Provide the (x, y) coordinate of the cell's center where the given text is located.  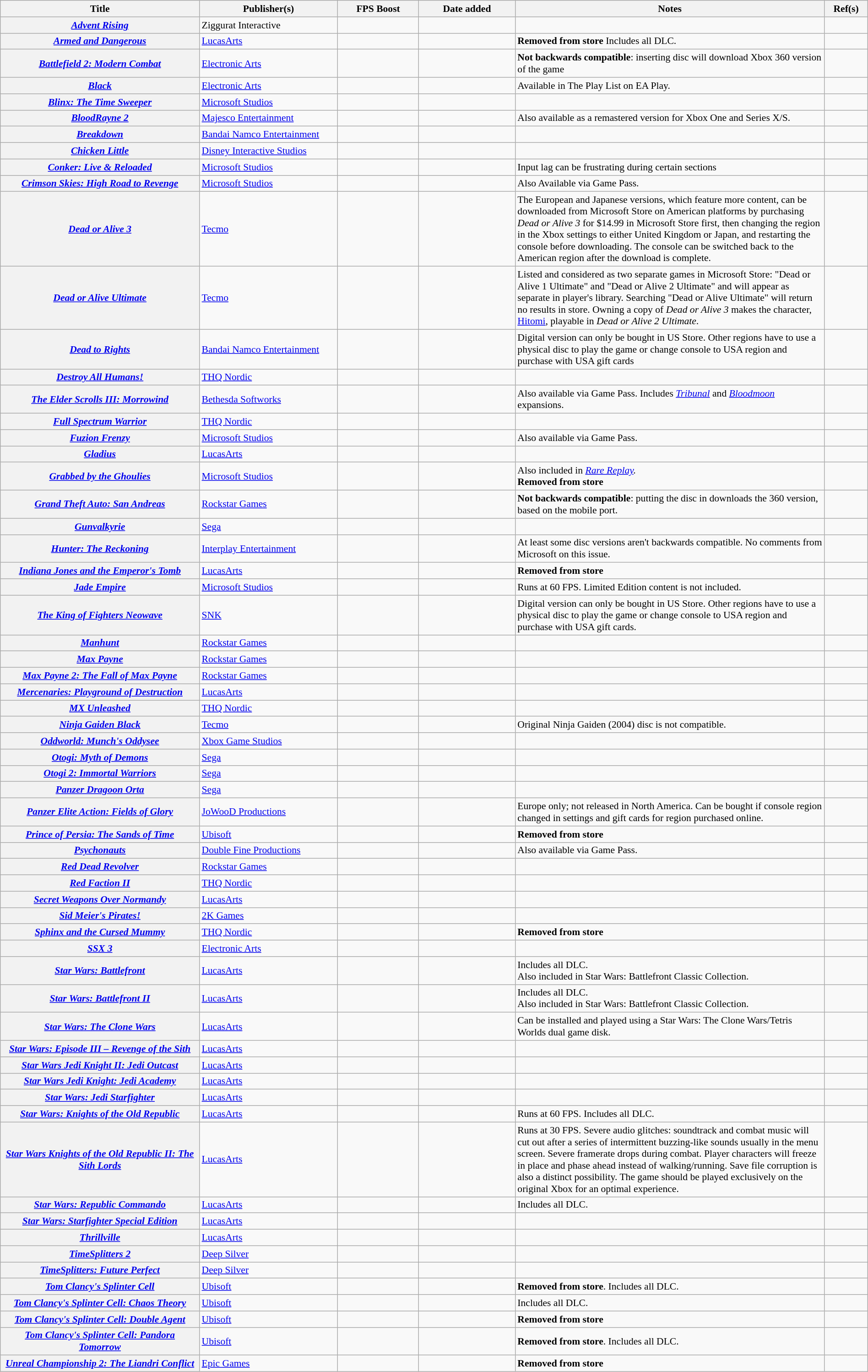
Fuzion Frenzy (100, 438)
Manhunt (100, 643)
2K Games (269, 916)
Battlefield 2: Modern Combat (100, 63)
SSX 3 (100, 948)
Title (100, 9)
Epic Games (269, 1364)
Notes (670, 9)
Red Dead Revolver (100, 867)
Dead or Alive Ultimate (100, 298)
Bethesda Softworks (269, 399)
Input lag can be frustrating during certain sections (670, 167)
Chicken Little (100, 151)
Also available via Game Pass. Includes Tribunal and Bloodmoon expansions. (670, 399)
Oddworld: Munch's Oddysee (100, 741)
Max Payne 2: The Fall of Max Payne (100, 676)
Otogi: Myth of Demons (100, 757)
Gunvalkyrie (100, 527)
Black (100, 86)
Can be installed and played using a Star Wars: The Clone Wars/Tetris Worlds dual game disk. (670, 1027)
Dead to Rights (100, 349)
Not backwards compatible: inserting disc will download Xbox 360 version of the game (670, 63)
Star Wars: The Clone Wars (100, 1027)
TimeSplitters 2 (100, 1254)
Also included in Rare Replay.Removed from store (670, 476)
The King of Fighters Neowave (100, 615)
Original Ninja Gaiden (2004) disc is not compatible. (670, 725)
Star Wars: Battlefront II (100, 998)
Hunter: The Reckoning (100, 549)
Blinx: The Time Sweeper (100, 102)
Star Wars Knights of the Old Republic II: The Sith Lords (100, 1160)
Breakdown (100, 135)
Secret Weapons Over Normandy (100, 899)
Interplay Entertainment (269, 549)
Crimson Skies: High Road to Revenge (100, 184)
Star Wars: Episode III – Revenge of the Sith (100, 1049)
Otogi 2: Immortal Warriors (100, 773)
Panzer Dragoon Orta (100, 790)
BloodRayne 2 (100, 118)
Runs at 60 FPS. Includes all DLC. (670, 1114)
Mercenaries: Playground of Destruction (100, 692)
Date added (467, 9)
Conker: Live & Reloaded (100, 167)
Grand Theft Auto: San Andreas (100, 505)
Also available as a remastered version for Xbox One and Series X/S. (670, 118)
Sid Meier's Pirates! (100, 916)
Dead or Alive 3 (100, 229)
Ziggurat Interactive (269, 25)
Unreal Championship 2: The Liandri Conflict (100, 1364)
Available in The Play List on EA Play. (670, 86)
Star Wars: Starfighter Special Edition (100, 1221)
Runs at 60 FPS. Limited Edition content is not included. (670, 587)
Tom Clancy's Splinter Cell (100, 1287)
Full Spectrum Warrior (100, 422)
Tom Clancy's Splinter Cell: Chaos Theory (100, 1303)
Destroy All Humans! (100, 377)
Xbox Game Studios (269, 741)
Indiana Jones and the Emperor's Tomb (100, 571)
Grabbed by the Ghoulies (100, 476)
Star Wars: Knights of the Old Republic (100, 1114)
Sphinx and the Cursed Mummy (100, 932)
Double Fine Productions (269, 850)
Psychonauts (100, 850)
Majesco Entertainment (269, 118)
Star Wars: Republic Commando (100, 1205)
Tom Clancy's Splinter Cell: Double Agent (100, 1319)
Jade Empire (100, 587)
Ref(s) (846, 9)
SNK (269, 615)
At least some disc versions aren't backwards compatible. No comments from Microsoft on this issue. (670, 549)
Not backwards compatible: putting the disc in downloads the 360 version, based on the mobile port. (670, 505)
Also Available via Game Pass. (670, 184)
Red Faction II (100, 883)
Gladius (100, 454)
TimeSplitters: Future Perfect (100, 1270)
Armed and Dangerous (100, 41)
Star Wars Jedi Knight II: Jedi Outcast (100, 1065)
Panzer Elite Action: Fields of Glory (100, 812)
JoWooD Productions (269, 812)
The Elder Scrolls III: Morrowind (100, 399)
FPS Boost (378, 9)
Europe only; not released in North America. Can be bought if console region changed in settings and gift cards for region purchased online. (670, 812)
Star Wars: Jedi Starfighter (100, 1098)
Star Wars: Battlefront (100, 971)
Ninja Gaiden Black (100, 725)
Disney Interactive Studios (269, 151)
Removed from store Includes all DLC. (670, 41)
Max Payne (100, 659)
Thrillville (100, 1238)
Advent Rising (100, 25)
Tom Clancy's Splinter Cell: Pandora Tomorrow (100, 1341)
Prince of Persia: The Sands of Time (100, 834)
Star Wars Jedi Knight: Jedi Academy (100, 1081)
Publisher(s) (269, 9)
MX Unleashed (100, 708)
